For the text-containing cell, return its midpoint in [X, Y] coordinate format. 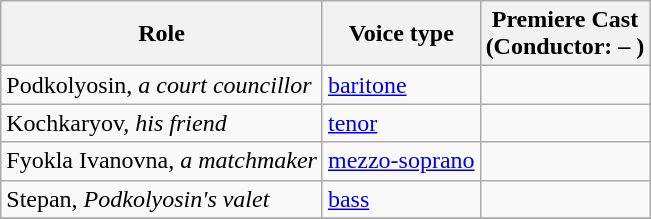
Podkolyosin, a court councillor [162, 85]
baritone [401, 85]
Role [162, 34]
mezzo-soprano [401, 161]
Kochkaryov, his friend [162, 123]
Voice type [401, 34]
Stepan, Podkolyosin's valet [162, 199]
Premiere Cast(Conductor: – ) [565, 34]
tenor [401, 123]
bass [401, 199]
Fyokla Ivanovna, a matchmaker [162, 161]
